Detect which cell encompasses the target text, then output its [x, y] center coordinate. 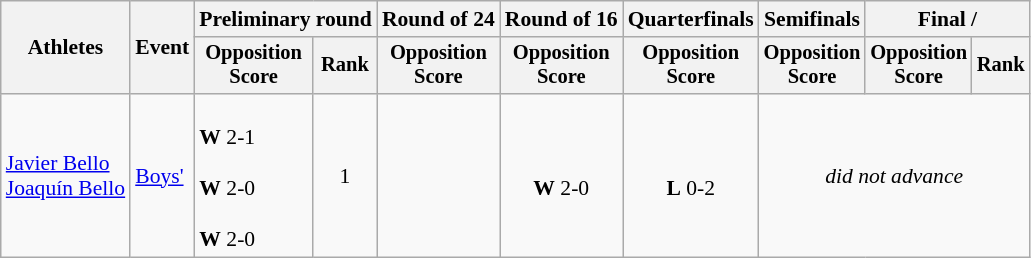
Boys' [162, 176]
Round of 16 [562, 19]
Final / [947, 19]
Quarterfinals [691, 19]
Round of 24 [438, 19]
W 2-1 W 2-0 W 2-0 [254, 176]
Event [162, 48]
Preliminary round [286, 19]
W 2-0 [562, 176]
did not advance [894, 176]
Athletes [66, 48]
1 [345, 176]
Semifinals [812, 19]
L 0-2 [691, 176]
Javier BelloJoaquín Bello [66, 176]
